For the text-containing cell, return its midpoint in [x, y] coordinate format. 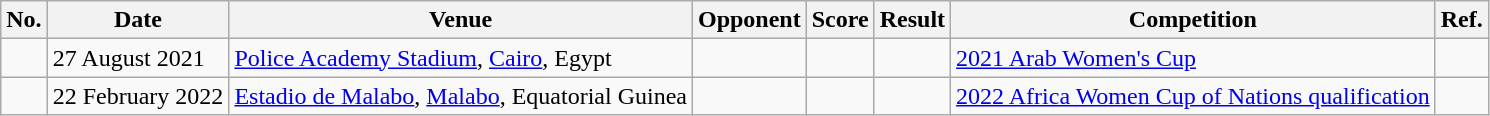
Opponent [749, 20]
Ref. [1462, 20]
27 August 2021 [138, 58]
Estadio de Malabo, Malabo, Equatorial Guinea [461, 96]
Score [840, 20]
Competition [1194, 20]
Venue [461, 20]
2021 Arab Women's Cup [1194, 58]
Result [912, 20]
22 February 2022 [138, 96]
No. [24, 20]
2022 Africa Women Cup of Nations qualification [1194, 96]
Police Academy Stadium, Cairo, Egypt [461, 58]
Date [138, 20]
